Pinpoint the cell where the given text exists, returning its [X, Y] midpoint coordinate. 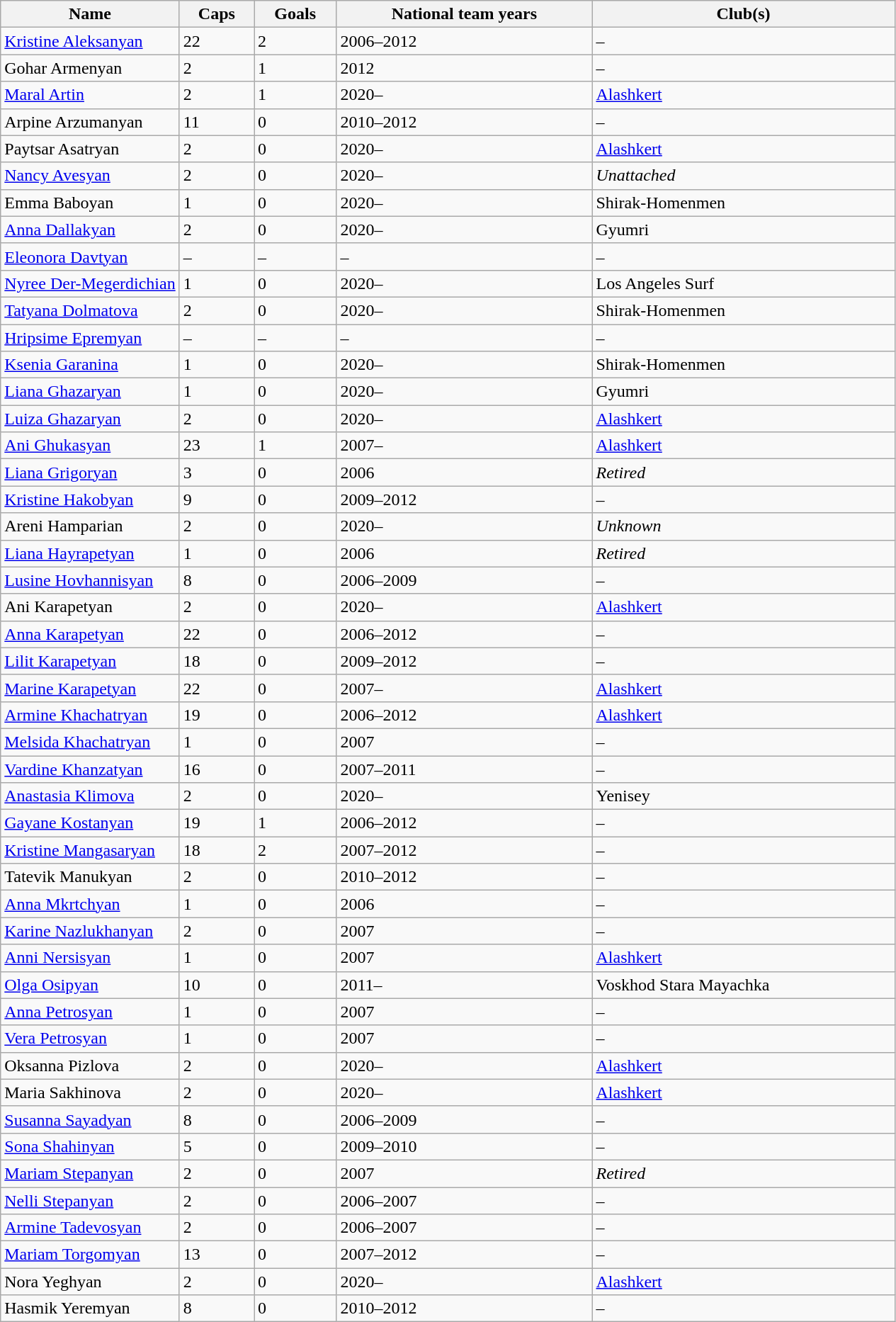
Mariam Torgomyan [90, 1255]
Hasmik Yeremyan [90, 1309]
Sona Shahinyan [90, 1146]
Ani Karapetyan [90, 607]
23 [217, 446]
Hripsime Epremyan [90, 338]
Olga Osipyan [90, 985]
13 [217, 1255]
2007–2011 [465, 769]
11 [217, 122]
Gayane Kostanyan [90, 823]
Kristine Hakobyan [90, 499]
Nancy Avesyan [90, 176]
Oksanna Pizlova [90, 1066]
Liana Ghazaryan [90, 392]
9 [217, 499]
Anna Dallakyan [90, 230]
Paytsar Asatryan [90, 149]
3 [217, 473]
Armine Khachatryan [90, 715]
Eleonora Davtyan [90, 256]
Lilit Karapetyan [90, 661]
Armine Tadevosyan [90, 1228]
Liana Hayrapetyan [90, 553]
Ani Ghukasyan [90, 446]
Nora Yeghyan [90, 1282]
2011– [465, 985]
Vera Petrosyan [90, 1039]
Lusine Hovhannisyan [90, 580]
Mariam Stepanyan [90, 1173]
16 [217, 769]
2012 [465, 68]
Tatevik Manukyan [90, 877]
Luiza Ghazaryan [90, 419]
Anni Nersisyan [90, 958]
Los Angeles Surf [744, 283]
Nyree Der-Megerdichian [90, 283]
Voskhod Stara Mayachka [744, 985]
Name [90, 14]
5 [217, 1146]
Emma Baboyan [90, 203]
Maria Sakhinova [90, 1092]
Anna Petrosyan [90, 1012]
Kristine Aleksanyan [90, 41]
Susanna Sayadyan [90, 1119]
Areni Hamparian [90, 526]
Liana Grigoryan [90, 473]
Vardine Khanzatyan [90, 769]
National team years [465, 14]
Gohar Armenyan [90, 68]
Nelli Stepanyan [90, 1201]
Club(s) [744, 14]
Yenisey [744, 796]
Anastasia Klimova [90, 796]
Marine Karapetyan [90, 688]
Melsida Khachatryan [90, 742]
Tatyana Dolmatova [90, 310]
Kristine Mangasaryan [90, 850]
Ksenia Garanina [90, 365]
2009–2010 [465, 1146]
Goals [295, 14]
Caps [217, 14]
Anna Karapetyan [90, 634]
Karine Nazlukhanyan [90, 931]
10 [217, 985]
Unknown [744, 526]
Unattached [744, 176]
Maral Artin [90, 95]
Arpine Arzumanyan [90, 122]
Anna Mkrtchyan [90, 904]
